Extract the (x, y) coordinate from the center of the cell holding the provided text.  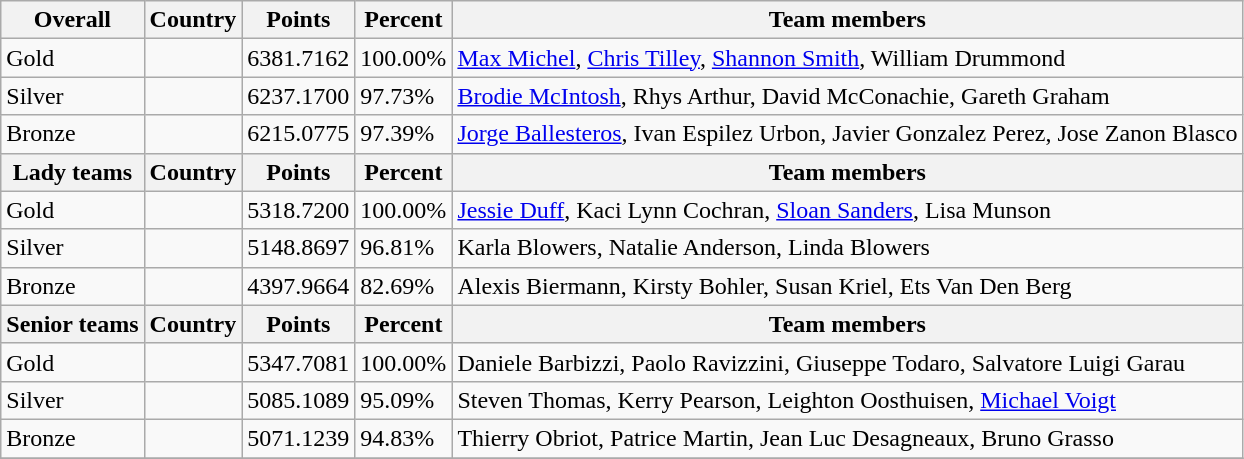
Lady teams (72, 172)
Karla Blowers, Natalie Anderson, Linda Blowers (848, 248)
5071.1239 (298, 438)
5148.8697 (298, 248)
82.69% (404, 286)
97.73% (404, 96)
6215.0775 (298, 134)
Steven Thomas, Kerry Pearson, Leighton Oosthuisen, Michael Voigt (848, 400)
Daniele Barbizzi, Paolo Ravizzini, Giuseppe Todaro, Salvatore Luigi Garau (848, 362)
5347.7081 (298, 362)
5085.1089 (298, 400)
Jorge Ballesteros, Ivan Espilez Urbon, Javier Gonzalez Perez, Jose Zanon Blasco (848, 134)
6237.1700 (298, 96)
Alexis Biermann, Kirsty Bohler, Susan Kriel, Ets Van Den Berg (848, 286)
Senior teams (72, 324)
96.81% (404, 248)
4397.9664 (298, 286)
6381.7162 (298, 58)
5318.7200 (298, 210)
94.83% (404, 438)
Max Michel, Chris Tilley, Shannon Smith, William Drummond (848, 58)
Brodie McIntosh, Rhys Arthur, David McConachie, Gareth Graham (848, 96)
Overall (72, 20)
Thierry Obriot, Patrice Martin, Jean Luc Desagneaux, Bruno Grasso (848, 438)
95.09% (404, 400)
Jessie Duff, Kaci Lynn Cochran, Sloan Sanders, Lisa Munson (848, 210)
97.39% (404, 134)
